For the text-containing cell, return its midpoint in [X, Y] coordinate format. 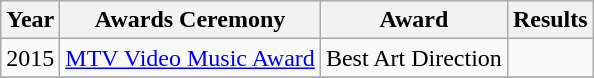
Awards Ceremony [190, 20]
Best Art Direction [414, 58]
Results [550, 20]
2015 [30, 58]
MTV Video Music Award [190, 58]
Award [414, 20]
Year [30, 20]
